Search for the cell housing the specified text and yield its [x, y] center coordinate. 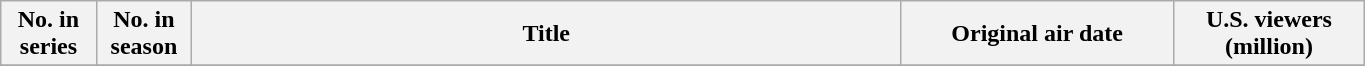
No. inseason [144, 34]
U.S. viewers(million) [1268, 34]
No. inseries [48, 34]
Original air date [1038, 34]
Title [546, 34]
